Extract the [X, Y] coordinate from the center of the cell holding the provided text.  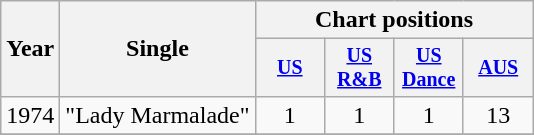
USR&B [360, 68]
13 [498, 115]
USDance [428, 68]
"Lady Marmalade" [158, 115]
AUS [498, 68]
1974 [30, 115]
Year [30, 49]
US [290, 68]
Chart positions [394, 20]
Single [158, 49]
